Provide the (x, y) coordinate of the cell's center where the given text is located.  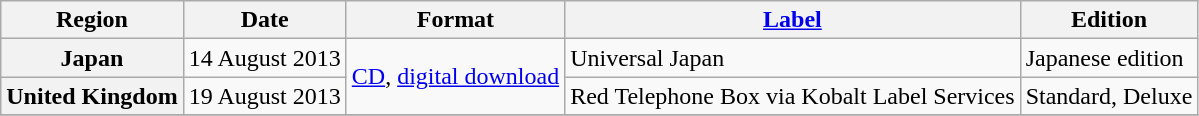
Region (92, 20)
Label (792, 20)
19 August 2013 (264, 96)
Red Telephone Box via Kobalt Label Services (792, 96)
Date (264, 20)
Format (455, 20)
Edition (1109, 20)
Standard, Deluxe (1109, 96)
CD, digital download (455, 77)
14 August 2013 (264, 58)
Universal Japan (792, 58)
Japan (92, 58)
United Kingdom (92, 96)
Japanese edition (1109, 58)
